From the cell containing the given text, extract its center point as (X, Y) coordinate. 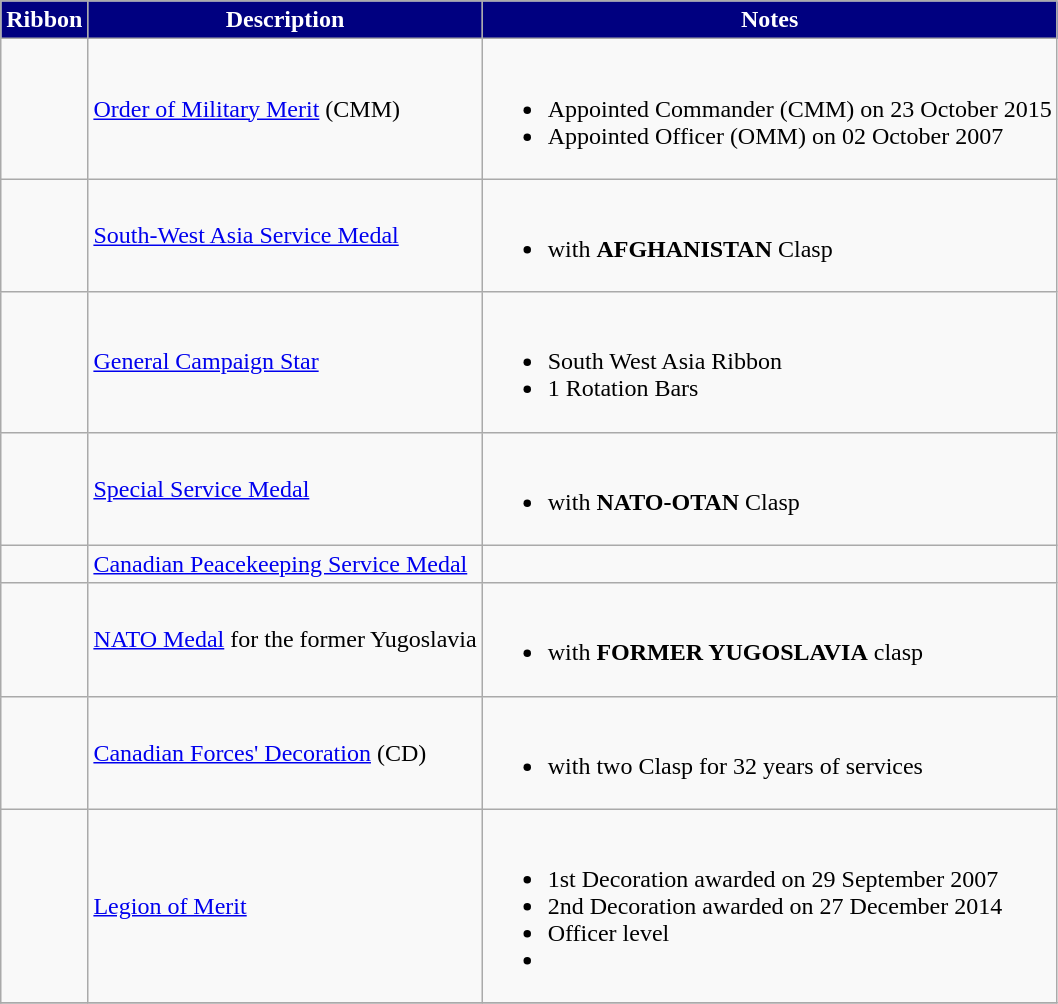
Ribbon (44, 20)
Appointed Commander (CMM) on 23 October 2015Appointed Officer (OMM) on 02 October 2007 (770, 109)
with two Clasp for 32 years of services (770, 752)
with AFGHANISTAN Clasp (770, 236)
Legion of Merit (285, 906)
Canadian Peacekeeping Service Medal (285, 564)
Notes (770, 20)
General Campaign Star (285, 362)
Special Service Medal (285, 488)
with FORMER YUGOSLAVIA clasp (770, 640)
with NATO-OTAN Clasp (770, 488)
NATO Medal for the former Yugoslavia (285, 640)
1st Decoration awarded on 29 September 20072nd Decoration awarded on 27 December 2014Officer level (770, 906)
South West Asia Ribbon1 Rotation Bars (770, 362)
South-West Asia Service Medal (285, 236)
Order of Military Merit (CMM) (285, 109)
Canadian Forces' Decoration (CD) (285, 752)
Description (285, 20)
